For the text-containing cell, return its midpoint in [X, Y] coordinate format. 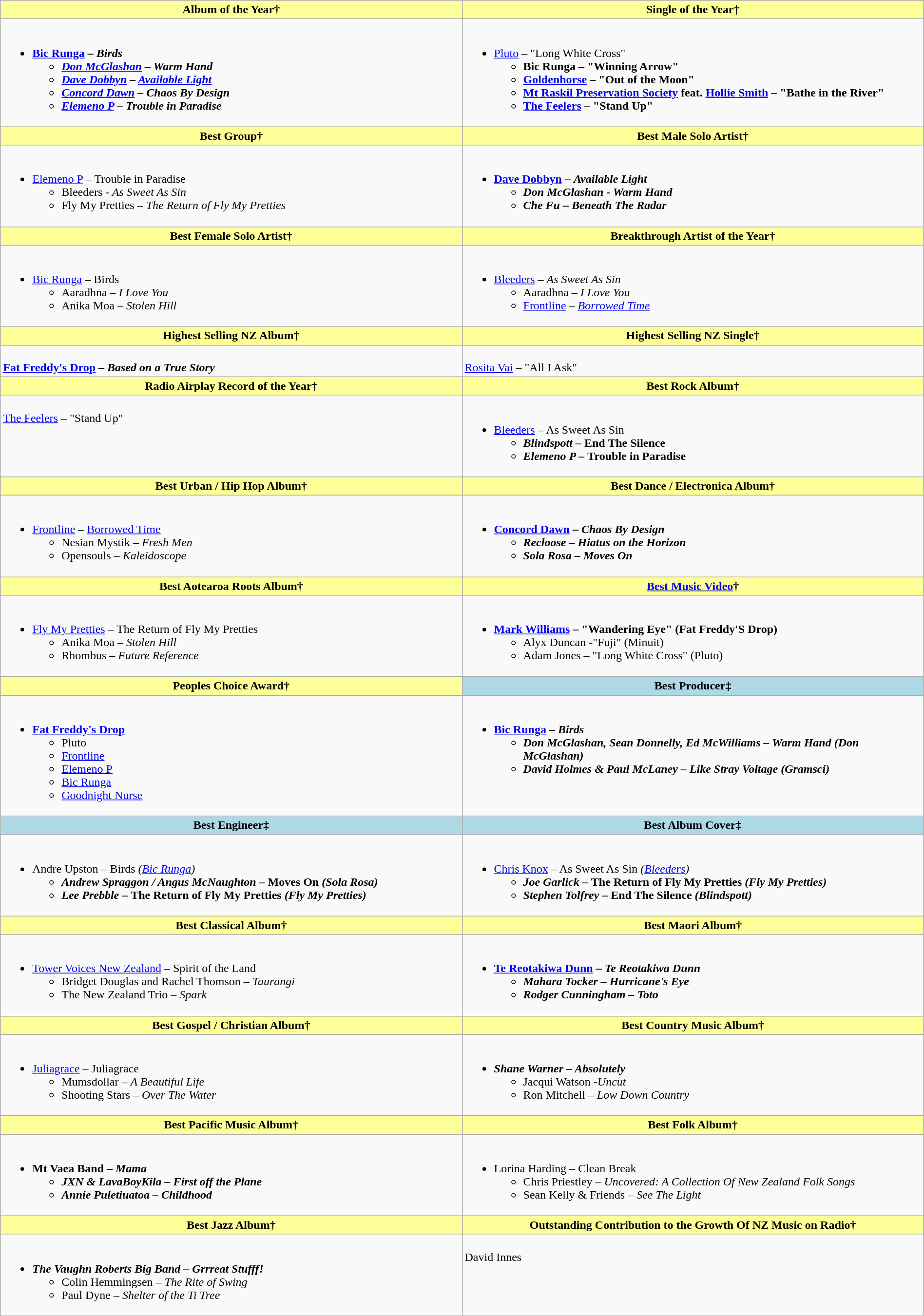
Bic Runga – BirdsAaradhna – I Love YouAnika Moa – Stolen Hill [231, 286]
Concord Dawn – Chaos By DesignRecloose – Hiatus on the HorizonSola Rosa – Moves On [693, 536]
Best Music Video† [693, 586]
Best Group† [231, 136]
Best Country Music Album† [693, 1025]
Breakthrough Artist of the Year† [693, 236]
Elemeno P – Trouble in ParadiseBleeders - As Sweet As SinFly My Pretties – The Return of Fly My Pretties [231, 186]
Mt Vaea Band – MamaJXN & LavaBoyKila – First off the PlaneAnnie Puletiuatoa – Childhood [231, 1175]
Shane Warner – AbsolutelyJacqui Watson -UncutRon Mitchell – Low Down Country [693, 1075]
Te Reotakiwa Dunn – Te Reotakiwa DunnMahara Tocker – Hurricane's EyeRodger Cunningham – Toto [693, 975]
The Vaughn Roberts Big Band – Grrreat Stufff!Colin Hemmingsen – The Rite of SwingPaul Dyne – Shelter of the Ti Tree [231, 1275]
Fat Freddy's Drop – Based on a True Story [231, 361]
Frontline – Borrowed TimeNesian Mystik – Fresh MenOpensouls – Kaleidoscope [231, 536]
Single of the Year† [693, 10]
Best Male Solo Artist† [693, 136]
Outstanding Contribution to the Growth Of NZ Music on Radio† [693, 1225]
Rosita Vai – "All I Ask" [693, 361]
Lorina Harding – Clean BreakChris Priestley – Uncovered: A Collection Of New Zealand Folk SongsSean Kelly & Friends – See The Light [693, 1175]
Bic Runga – BirdsDon McGlashan – Warm HandDave Dobbyn – Available LightConcord Dawn – Chaos By DesignElemeno P – Trouble in Paradise [231, 73]
Best Classical Album† [231, 925]
Bleeders – As Sweet As SinAaradhna – I Love You Frontline – Borrowed Time [693, 286]
Bleeders – As Sweet As SinBlindspott – End The SilenceElemeno P – Trouble in Paradise [693, 436]
Fat Freddy's DropPlutoFrontlineElemeno PBic RungaGoodnight Nurse [231, 756]
Best Engineer‡ [231, 825]
David Innes [693, 1275]
Fly My Pretties – The Return of Fly My PrettiesAnika Moa – Stolen HillRhombus – Future Reference [231, 636]
Best Dance / Electronica Album† [693, 486]
Highest Selling NZ Single† [693, 336]
Juliagrace – JuliagraceMumsdollar – A Beautiful LifeShooting Stars – Over The Water [231, 1075]
Best Aotearoa Roots Album† [231, 586]
Tower Voices New Zealand – Spirit of the LandBridget Douglas and Rachel Thomson – Taurangi The New Zealand Trio – Spark [231, 975]
Best Album Cover‡ [693, 825]
Best Jazz Album† [231, 1225]
Best Pacific Music Album† [231, 1125]
Mark Williams – "Wandering Eye" (Fat Freddy'S Drop)Alyx Duncan -"Fuji" (Minuit)Adam Jones – "Long White Cross" (Pluto) [693, 636]
Best Producer‡ [693, 686]
Best Urban / Hip Hop Album† [231, 486]
Highest Selling NZ Album† [231, 336]
Best Gospel / Christian Album† [231, 1025]
Bic Runga – BirdsDon McGlashan, Sean Donnelly, Ed McWilliams – Warm Hand (Don McGlashan)David Holmes & Paul McLaney – Like Stray Voltage (Gramsci) [693, 756]
Best Folk Album† [693, 1125]
Best Maori Album† [693, 925]
Peoples Choice Award† [231, 686]
Dave Dobbyn – Available LightDon McGlashan - Warm HandChe Fu – Beneath The Radar [693, 186]
Best Rock Album† [693, 386]
The Feelers – "Stand Up" [231, 436]
Chris Knox – As Sweet As Sin (Bleeders)Joe Garlick – The Return of Fly My Pretties (Fly My Pretties)Stephen Tolfrey – End The Silence (Blindspott) [693, 875]
Radio Airplay Record of the Year† [231, 386]
Album of the Year† [231, 10]
Best Female Solo Artist† [231, 236]
